Search for the cell housing the specified text and yield its [X, Y] center coordinate. 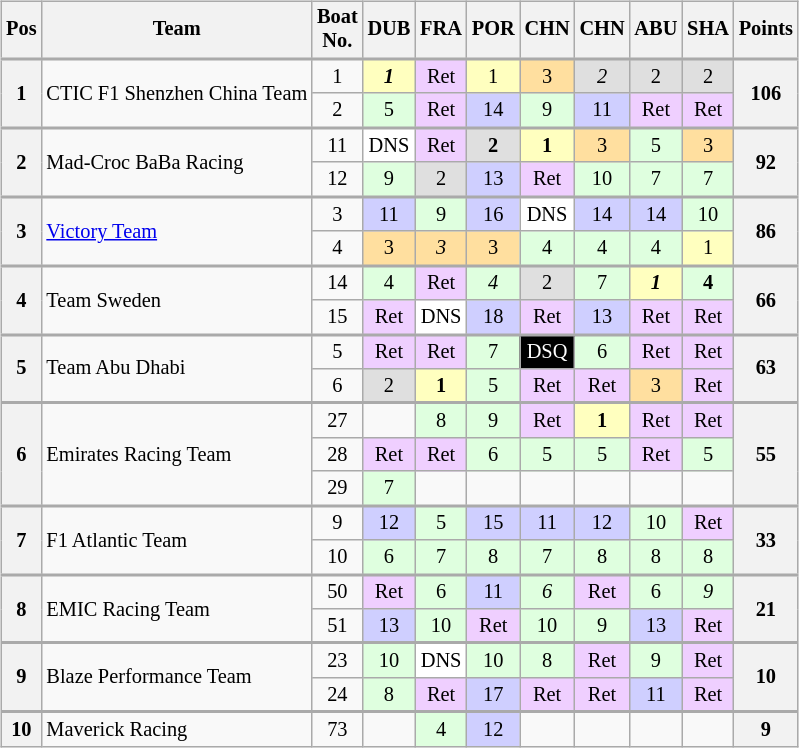
21 [766, 608]
18 [494, 317]
Points [766, 30]
66 [766, 300]
63 [766, 368]
55 [766, 454]
33 [766, 540]
28 [337, 455]
BoatNo. [337, 30]
86 [766, 232]
24 [337, 695]
FRA [441, 30]
DSQ [548, 351]
EMIC Racing Team [176, 608]
Pos [21, 30]
POR [494, 30]
17 [494, 695]
51 [337, 626]
Mad-Croc BaBa Racing [176, 162]
92 [766, 162]
23 [337, 660]
16 [494, 214]
Blaze Performance Team [176, 678]
Team [176, 30]
29 [337, 488]
Team Sweden [176, 300]
SHA [708, 30]
27 [337, 420]
DUB [390, 30]
Team Abu Dhabi [176, 368]
Emirates Racing Team [176, 454]
Victory Team [176, 232]
CTIC F1 Shenzhen China Team [176, 94]
73 [337, 729]
F1 Atlantic Team [176, 540]
Maverick Racing [176, 729]
50 [337, 591]
ABU [656, 30]
106 [766, 94]
